Provide the [x, y] coordinate of the cell's center where the given text is located.  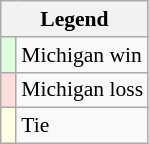
Tie [82, 126]
Michigan win [82, 55]
Legend [74, 19]
Michigan loss [82, 90]
